Search for the cell housing the specified text and yield its (x, y) center coordinate. 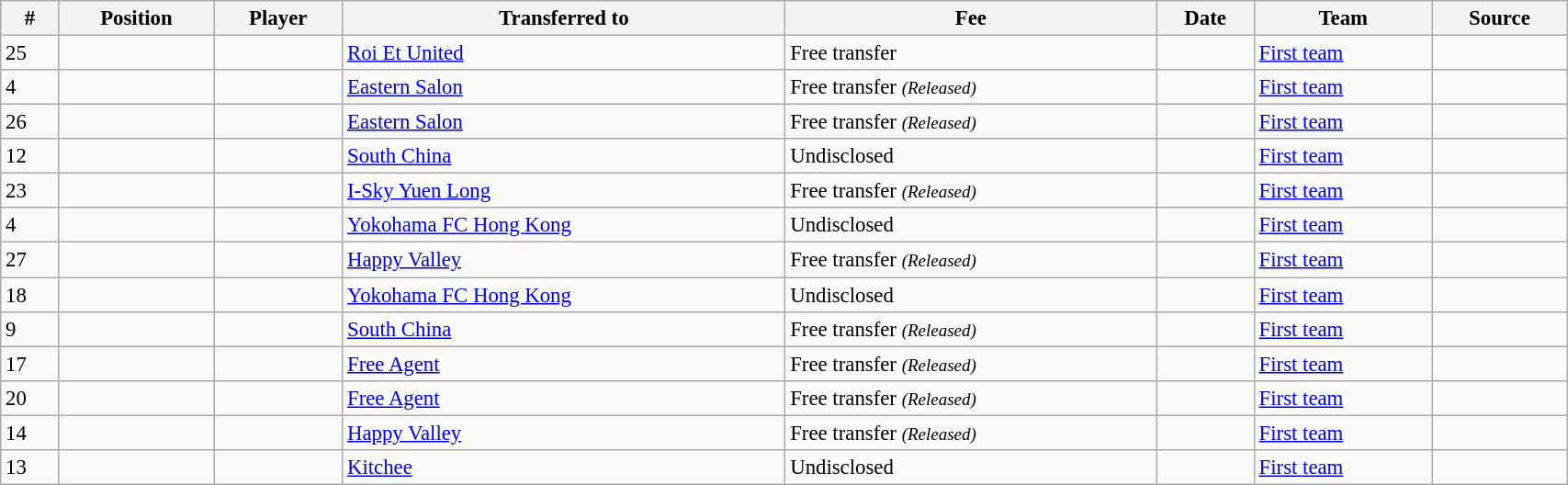
Player (278, 18)
17 (29, 364)
23 (29, 191)
Kitchee (564, 468)
Position (136, 18)
27 (29, 260)
Date (1205, 18)
14 (29, 433)
Fee (971, 18)
26 (29, 122)
9 (29, 329)
Team (1343, 18)
13 (29, 468)
12 (29, 156)
Transferred to (564, 18)
Source (1499, 18)
20 (29, 398)
Roi Et United (564, 53)
25 (29, 53)
18 (29, 295)
Free transfer (971, 53)
# (29, 18)
I-Sky Yuen Long (564, 191)
